Scan for the cell matching the given text and deliver its (X, Y) coordinate at center. 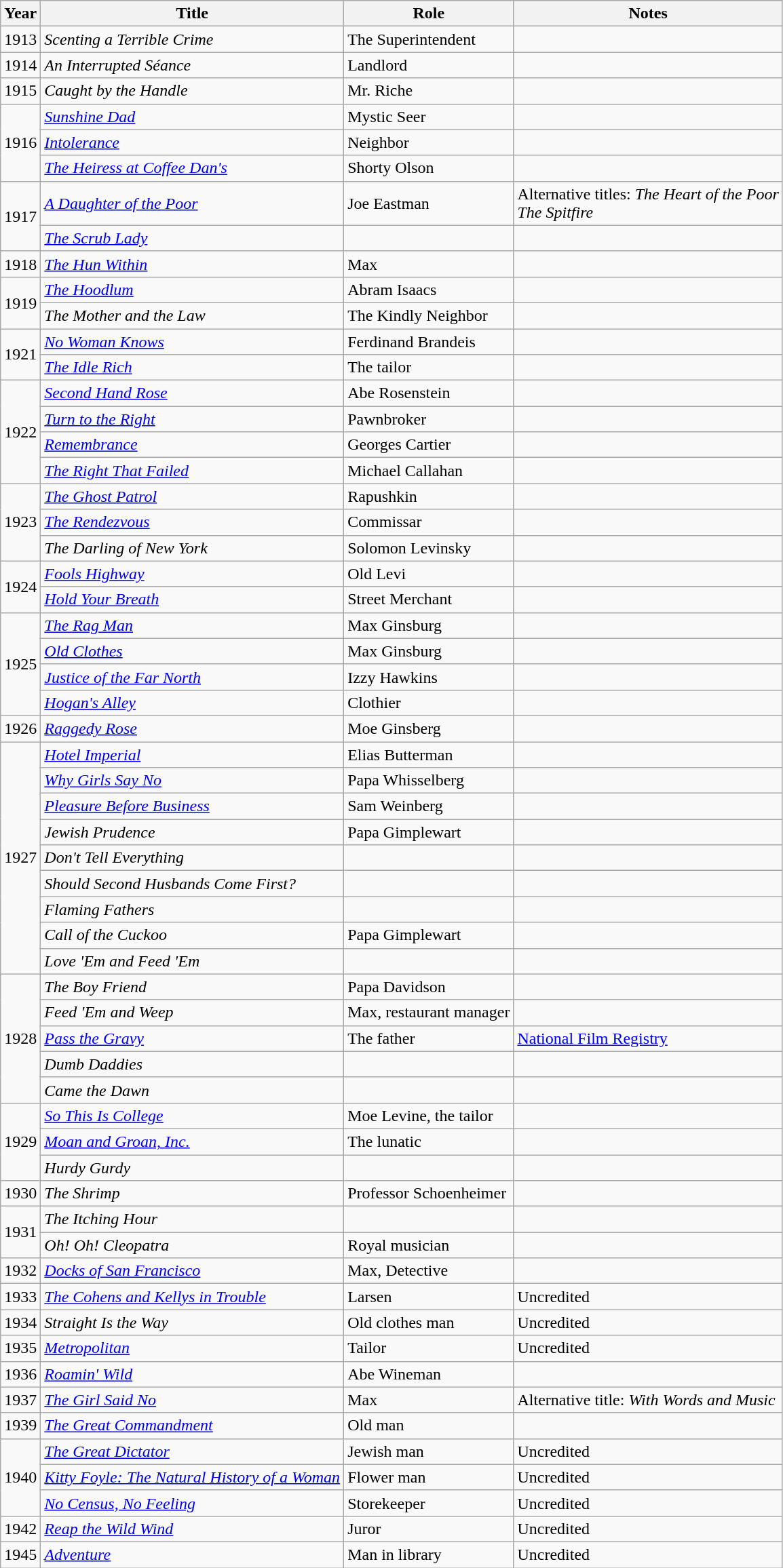
Pass the Gravy (193, 1038)
Ferdinand Brandeis (429, 341)
1915 (20, 91)
Adventure (193, 1554)
1917 (20, 216)
Abe Wineman (429, 1374)
The Hoodlum (193, 290)
1916 (20, 142)
Straight Is the Way (193, 1322)
Turn to the Right (193, 419)
Feed 'Em and Weep (193, 1013)
Hold Your Breath (193, 600)
The lunatic (429, 1141)
Moan and Groan, Inc. (193, 1141)
Notes (648, 14)
No Census, No Feeling (193, 1503)
Professor Schoenheimer (429, 1194)
1919 (20, 302)
Alternative title: With Words and Music (648, 1400)
Mr. Riche (429, 91)
Hurdy Gurdy (193, 1167)
The Rendezvous (193, 522)
Storekeeper (429, 1503)
Papa Whisselberg (429, 781)
Izzy Hawkins (429, 677)
Reap the Wild Wind (193, 1529)
The Rag Man (193, 625)
Role (429, 14)
Hogan's Alley (193, 703)
The Boy Friend (193, 987)
Papa Davidson (429, 987)
Pawnbroker (429, 419)
1931 (20, 1232)
1932 (20, 1271)
Should Second Husbands Come First? (193, 884)
The Cohens and Kellys in Trouble (193, 1297)
An Interrupted Séance (193, 65)
1936 (20, 1374)
1928 (20, 1038)
Year (20, 14)
Fools Highway (193, 574)
The father (429, 1038)
Came the Dawn (193, 1090)
Abe Rosenstein (429, 393)
The Mother and the Law (193, 315)
Scenting a Terrible Crime (193, 39)
Landlord (429, 65)
Jewish Prudence (193, 832)
1934 (20, 1322)
Larsen (429, 1297)
Michael Callahan (429, 471)
The Darling of New York (193, 548)
Metropolitan (193, 1348)
The Shrimp (193, 1194)
Old Clothes (193, 651)
The Scrub Lady (193, 238)
Rapushkin (429, 496)
Caught by the Handle (193, 91)
1940 (20, 1477)
The Heiress at Coffee Dan's (193, 168)
Remembrance (193, 445)
Love 'Em and Feed 'Em (193, 961)
The Ghost Patrol (193, 496)
1913 (20, 39)
1942 (20, 1529)
Roamin' Wild (193, 1374)
Shorty Olson (429, 168)
Abram Isaacs (429, 290)
Call of the Cuckoo (193, 935)
Juror (429, 1529)
The Right That Failed (193, 471)
Old clothes man (429, 1322)
Oh! Oh! Cleopatra (193, 1245)
Commissar (429, 522)
Solomon Levinsky (429, 548)
Alternative titles: The Heart of the PoorThe Spitfire (648, 203)
No Woman Knows (193, 341)
1921 (20, 354)
National Film Registry (648, 1038)
1914 (20, 65)
Justice of the Far North (193, 677)
Street Merchant (429, 600)
Sam Weinberg (429, 806)
The Great Dictator (193, 1451)
Moe Ginsberg (429, 728)
Man in library (429, 1554)
Royal musician (429, 1245)
Old Levi (429, 574)
Max, Detective (429, 1271)
Kitty Foyle: The Natural History of a Woman (193, 1477)
Moe Levine, the tailor (429, 1116)
The Kindly Neighbor (429, 315)
Pleasure Before Business (193, 806)
Title (193, 14)
Flaming Fathers (193, 909)
1923 (20, 522)
1918 (20, 264)
1937 (20, 1400)
1933 (20, 1297)
Max, restaurant manager (429, 1013)
1930 (20, 1194)
1924 (20, 587)
Joe Eastman (429, 203)
Flower man (429, 1477)
Tailor (429, 1348)
Docks of San Francisco (193, 1271)
Clothier (429, 703)
Second Hand Rose (193, 393)
The Great Commandment (193, 1426)
Old man (429, 1426)
1945 (20, 1554)
The tailor (429, 368)
The Superintendent (429, 39)
Hotel Imperial (193, 755)
Sunshine Dad (193, 117)
Don't Tell Everything (193, 858)
1925 (20, 664)
A Daughter of the Poor (193, 203)
Georges Cartier (429, 445)
1929 (20, 1141)
The Hun Within (193, 264)
Elias Butterman (429, 755)
Raggedy Rose (193, 728)
The Girl Said No (193, 1400)
1926 (20, 728)
The Idle Rich (193, 368)
The Itching Hour (193, 1219)
Jewish man (429, 1451)
Neighbor (429, 142)
1927 (20, 859)
1922 (20, 432)
1939 (20, 1426)
Mystic Seer (429, 117)
1935 (20, 1348)
Why Girls Say No (193, 781)
Dumb Daddies (193, 1064)
Intolerance (193, 142)
So This Is College (193, 1116)
